Locate the cell with the specified text and output its [x, y] center coordinate. 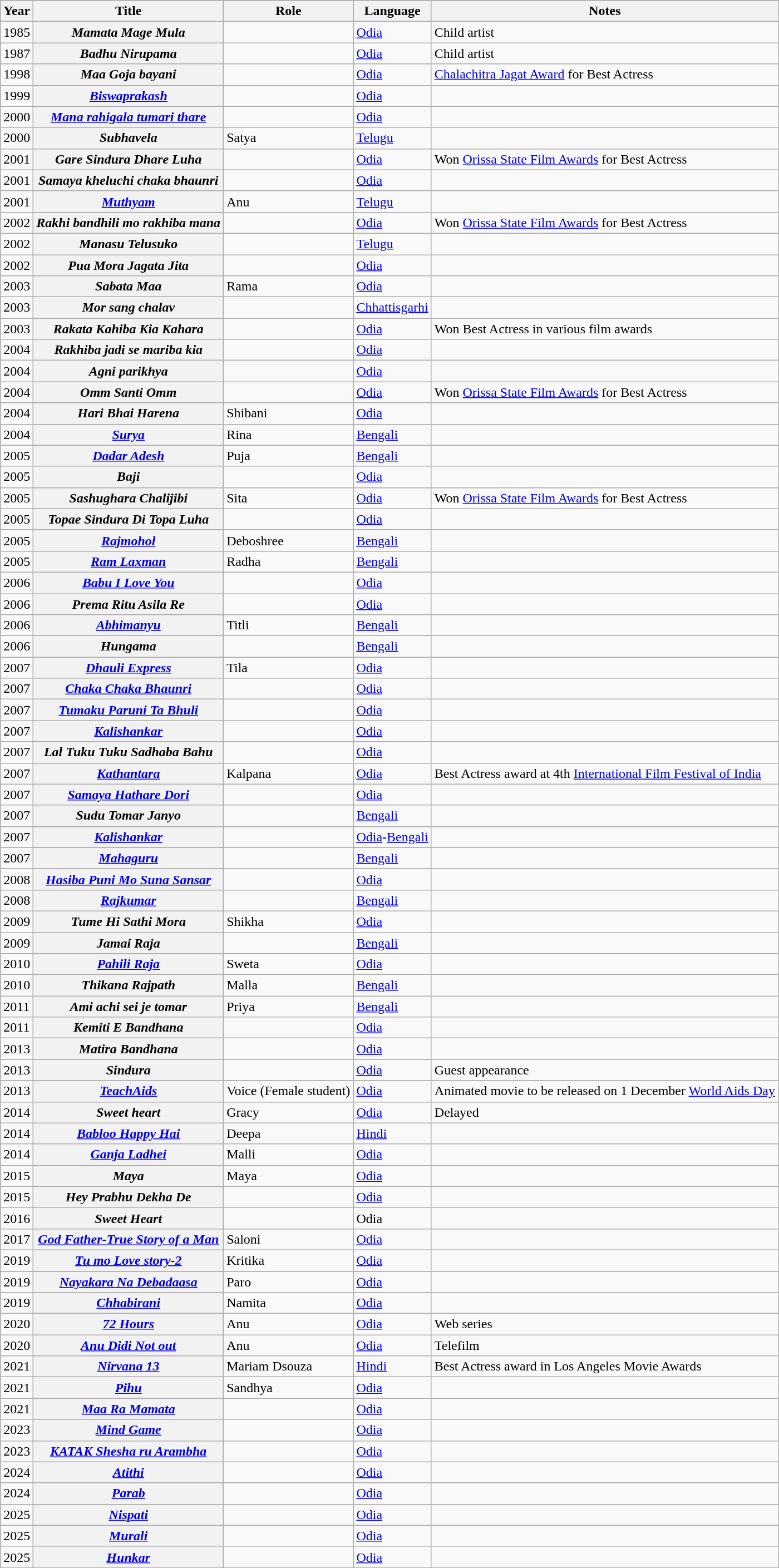
Thikana Rajpath [129, 985]
Notes [604, 11]
Delayed [604, 1112]
Deboshree [288, 540]
Mahaguru [129, 858]
Matira Bandhana [129, 1049]
Rajkumar [129, 900]
Sandhya [288, 1388]
Ram Laxman [129, 561]
Hari Bhai Harena [129, 413]
Title [129, 11]
Nirvana 13 [129, 1367]
Rakhi bandhili mo rakhiba mana [129, 223]
Baji [129, 477]
Hasiba Puni Mo Suna Sansar [129, 879]
Gracy [288, 1112]
Samaya Hathare Dori [129, 795]
Nayakara Na Debadaasa [129, 1281]
Titli [288, 625]
Prema Ritu Asila Re [129, 604]
Mind Game [129, 1430]
Kritika [288, 1260]
Subhavela [129, 138]
Hey Prabhu Dekha De [129, 1197]
Chaka Chaka Bhaunri [129, 689]
Manasu Telusuko [129, 244]
Sweet heart [129, 1112]
Deepa [288, 1133]
Best Actress award in Los Angeles Movie Awards [604, 1367]
Language [392, 11]
Tila [288, 668]
Babu I Love You [129, 583]
Sudu Tomar Janyo [129, 816]
Kalpana [288, 773]
Dadar Adesh [129, 456]
1985 [17, 32]
Sweet Heart [129, 1218]
Surya [129, 435]
Tumaku Paruni Ta Bhuli [129, 710]
Rakata Kahiba Kia Kahara [129, 329]
Nispati [129, 1515]
Parab [129, 1493]
Tu mo Love story-2 [129, 1260]
Web series [604, 1324]
Hungama [129, 647]
Mana rahigala tumari thare [129, 117]
Puja [288, 456]
Gare Sindura Dhare Luha [129, 159]
Guest appearance [604, 1070]
Rakhiba jadi se mariba kia [129, 350]
Pua Mora Jagata Jita [129, 265]
Rama [288, 287]
Chhattisgarhi [392, 308]
Radha [288, 561]
Muthyam [129, 201]
Satya [288, 138]
Voice (Female student) [288, 1091]
Omm Santi Omm [129, 392]
Agni parikhya [129, 371]
Jamai Raja [129, 943]
2016 [17, 1218]
Role [288, 11]
Kathantara [129, 773]
Murali [129, 1536]
Kemiti E Bandhana [129, 1028]
Mor sang chalav [129, 308]
Year [17, 11]
Shikha [288, 921]
TeachAids [129, 1091]
Best Actress award at 4th International Film Festival of India [604, 773]
Lal Tuku Tuku Sadhaba Bahu [129, 752]
Hunkar [129, 1557]
Badhu Nirupama [129, 53]
Pihu [129, 1388]
Odia-Bengali [392, 837]
Paro [288, 1281]
Sashughara Chalijibi [129, 498]
Saloni [288, 1239]
Pahili Raja [129, 964]
Telefilm [604, 1345]
1999 [17, 96]
Mariam Dsouza [288, 1367]
Biswaprakash [129, 96]
Samaya kheluchi chaka bhaunri [129, 180]
Ami achi sei je tomar [129, 1007]
Topae Sindura Di Topa Luha [129, 519]
Rajmohol [129, 540]
Chalachitra Jagat Award for Best Actress [604, 75]
Won Best Actress in various film awards [604, 329]
Priya [288, 1007]
Rina [288, 435]
Abhimanyu [129, 625]
Mamata Mage Mula [129, 32]
1998 [17, 75]
Tume Hi Sathi Mora [129, 921]
Anu Didi Not out [129, 1345]
Babloo Happy Hai [129, 1133]
1987 [17, 53]
Atithi [129, 1472]
Namita [288, 1303]
Malli [288, 1155]
Dhauli Express [129, 668]
Chhabirani [129, 1303]
Maa Goja bayani [129, 75]
God Father-True Story of a Man [129, 1239]
Sweta [288, 964]
Animated movie to be released on 1 December World Aids Day [604, 1091]
Maa Ra Mamata [129, 1409]
Malla [288, 985]
Ganja Ladhei [129, 1155]
2017 [17, 1239]
72 Hours [129, 1324]
Shibani [288, 413]
Sindura [129, 1070]
Sabata Maa [129, 287]
KATAK Shesha ru Arambha [129, 1451]
Sita [288, 498]
